Identify which cell holds the provided text, then report its [X, Y] central coordinate. 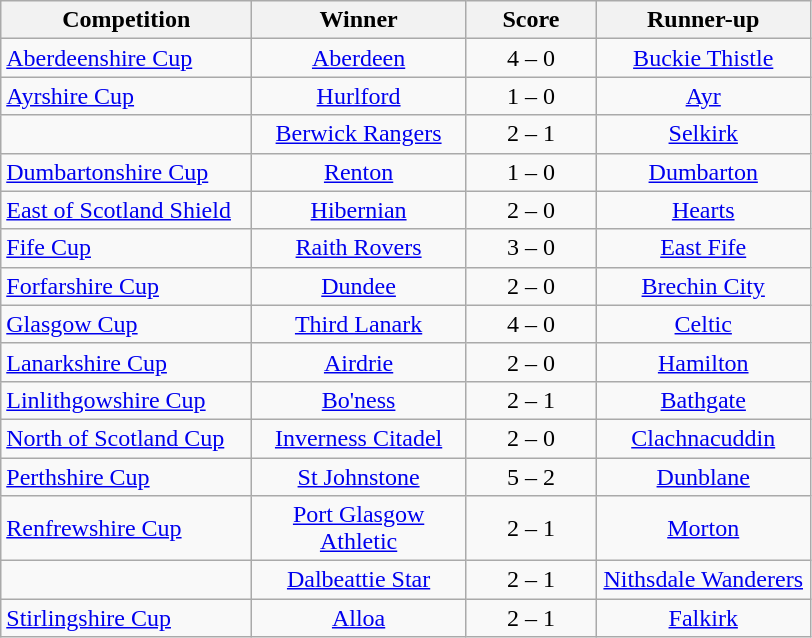
Hearts [703, 210]
North of Scotland Cup [126, 438]
Falkirk [703, 618]
Brechin City [703, 286]
Forfarshire Cup [126, 286]
Hibernian [359, 210]
Aberdeen [359, 58]
Raith Rovers [359, 248]
Dalbeattie Star [359, 580]
Linlithgowshire Cup [126, 400]
Berwick Rangers [359, 134]
Clachnacuddin [703, 438]
Lanarkshire Cup [126, 362]
St Johnstone [359, 477]
Fife Cup [126, 248]
Dumbartonshire Cup [126, 172]
East Fife [703, 248]
3 – 0 [530, 248]
Runner-up [703, 20]
Competition [126, 20]
5 – 2 [530, 477]
Dunblane [703, 477]
Renton [359, 172]
Hamilton [703, 362]
Perthshire Cup [126, 477]
Ayrshire Cup [126, 96]
Score [530, 20]
Celtic [703, 324]
Aberdeenshire Cup [126, 58]
Winner [359, 20]
Inverness Citadel [359, 438]
Buckie Thistle [703, 58]
Airdrie [359, 362]
Glasgow Cup [126, 324]
Bathgate [703, 400]
Morton [703, 528]
East of Scotland Shield [126, 210]
Stirlingshire Cup [126, 618]
Dundee [359, 286]
Selkirk [703, 134]
Third Lanark [359, 324]
Port Glasgow Athletic [359, 528]
Renfrewshire Cup [126, 528]
Hurlford [359, 96]
Nithsdale Wanderers [703, 580]
Dumbarton [703, 172]
Bo'ness [359, 400]
Alloa [359, 618]
Ayr [703, 96]
